Output the [X, Y] coordinate of the center of the cell containing the given text.  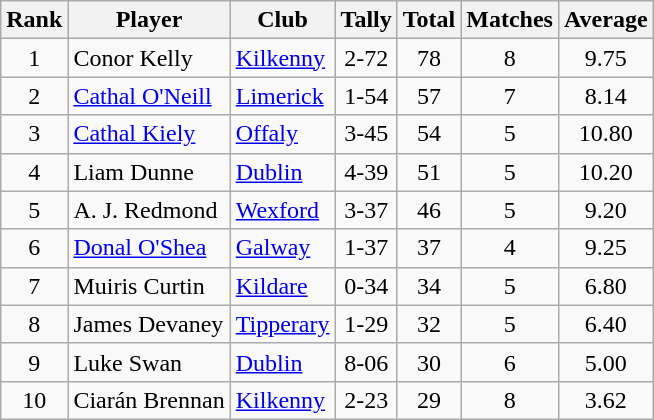
Muiris Curtin [149, 286]
2-23 [366, 400]
10 [34, 400]
Donal O'Shea [149, 248]
Liam Dunne [149, 172]
9.25 [606, 248]
A. J. Redmond [149, 210]
10.80 [606, 134]
2 [34, 96]
Limerick [282, 96]
32 [429, 324]
Matches [510, 20]
Luke Swan [149, 362]
2-72 [366, 58]
9.20 [606, 210]
Tipperary [282, 324]
1 [34, 58]
5.00 [606, 362]
1-29 [366, 324]
Cathal O'Neill [149, 96]
Conor Kelly [149, 58]
Average [606, 20]
6.80 [606, 286]
Offaly [282, 134]
34 [429, 286]
Tally [366, 20]
Kildare [282, 286]
8.14 [606, 96]
Player [149, 20]
James Devaney [149, 324]
46 [429, 210]
9.75 [606, 58]
Wexford [282, 210]
29 [429, 400]
Ciarán Brennan [149, 400]
30 [429, 362]
37 [429, 248]
Rank [34, 20]
3-45 [366, 134]
6.40 [606, 324]
1-54 [366, 96]
0-34 [366, 286]
3-37 [366, 210]
Cathal Kiely [149, 134]
Club [282, 20]
3 [34, 134]
54 [429, 134]
4-39 [366, 172]
3.62 [606, 400]
9 [34, 362]
8-06 [366, 362]
51 [429, 172]
10.20 [606, 172]
Galway [282, 248]
57 [429, 96]
Total [429, 20]
78 [429, 58]
1-37 [366, 248]
